Find where the given text appears and provide that cell's center as [x, y] coordinate. 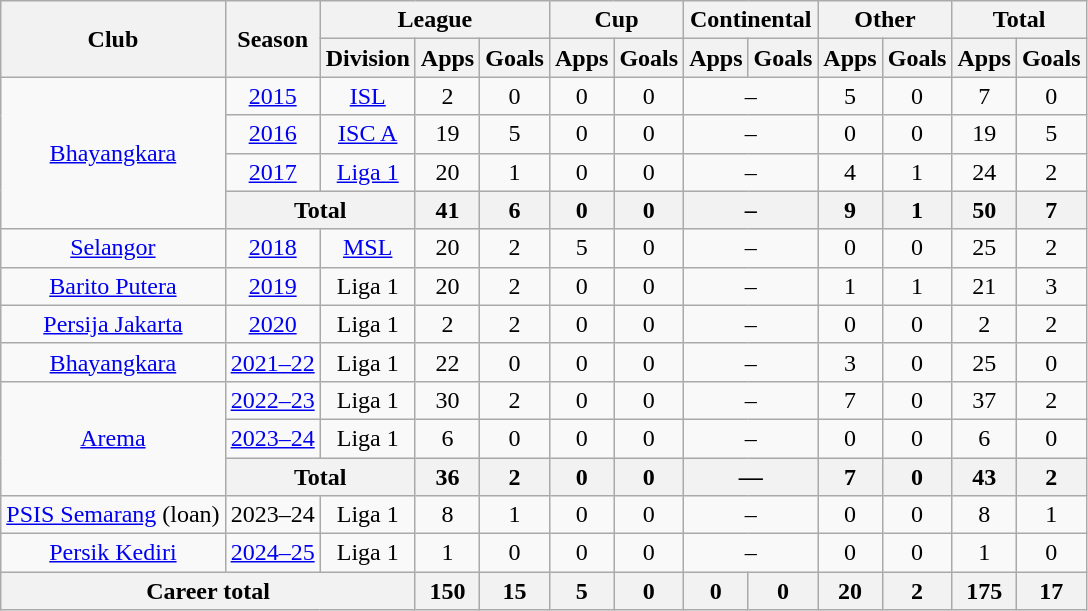
36 [447, 477]
4 [850, 172]
15 [515, 591]
PSIS Semarang (loan) [113, 515]
150 [447, 591]
30 [447, 400]
2022–23 [272, 400]
Persija Jakarta [113, 324]
37 [984, 400]
21 [984, 286]
MSL [368, 248]
17 [1051, 591]
2019 [272, 286]
2017 [272, 172]
Cup [616, 20]
2021–22 [272, 362]
2018 [272, 248]
Continental [751, 20]
Arema [113, 438]
9 [850, 210]
24 [984, 172]
ISC A [368, 134]
— [751, 477]
43 [984, 477]
2024–25 [272, 553]
Other [885, 20]
50 [984, 210]
League [434, 20]
22 [447, 362]
Selangor [113, 248]
Career total [208, 591]
2015 [272, 96]
Barito Putera [113, 286]
41 [447, 210]
ISL [368, 96]
Club [113, 39]
Season [272, 39]
Persik Kediri [113, 553]
2016 [272, 134]
175 [984, 591]
2020 [272, 324]
Division [368, 58]
